Capture the cell that displays the provided text and extract its [x, y] central coordinate. 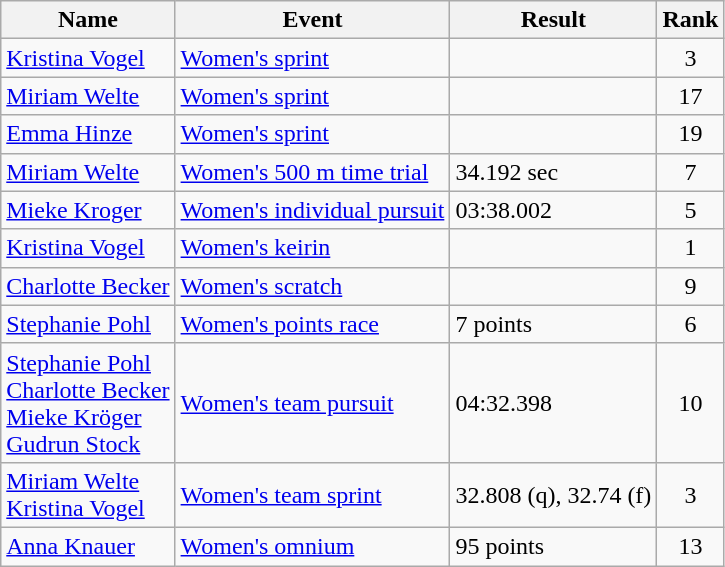
1 [690, 248]
Women's scratch [312, 286]
Charlotte Becker [88, 286]
Stephanie PohlCharlotte BeckerMieke KrögerGudrun Stock [88, 402]
03:38.002 [554, 210]
Miriam WelteKristina Vogel [88, 494]
Result [554, 20]
04:32.398 [554, 402]
Women's omnium [312, 546]
34.192 sec [554, 172]
Stephanie Pohl [88, 324]
7 [690, 172]
19 [690, 134]
Women's team pursuit [312, 402]
7 points [554, 324]
10 [690, 402]
5 [690, 210]
17 [690, 96]
Rank [690, 20]
Women's 500 m time trial [312, 172]
Women's points race [312, 324]
Mieke Kroger [88, 210]
Anna Knauer [88, 546]
13 [690, 546]
6 [690, 324]
Women's team sprint [312, 494]
95 points [554, 546]
9 [690, 286]
Name [88, 20]
32.808 (q), 32.74 (f) [554, 494]
Women's individual pursuit [312, 210]
Women's keirin [312, 248]
Emma Hinze [88, 134]
Event [312, 20]
